From the cell containing the given text, extract its center point as [X, Y] coordinate. 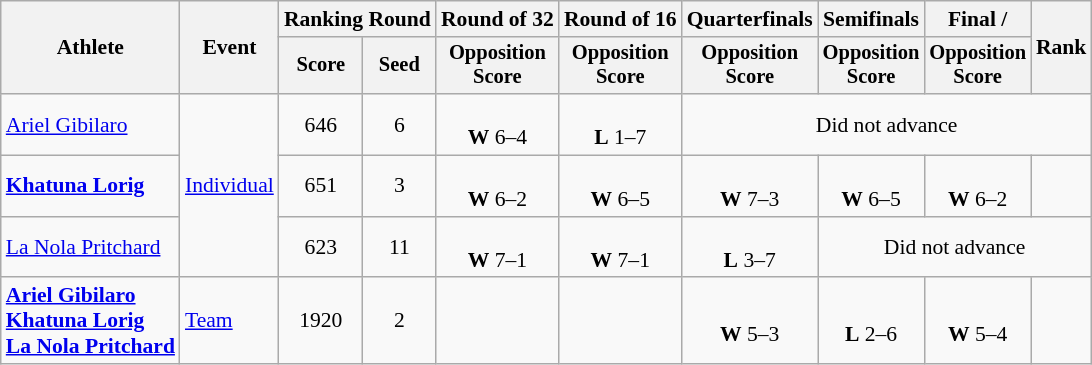
L 2–6 [872, 322]
Round of 32 [498, 19]
646 [321, 124]
Final / [978, 19]
Ranking Round [358, 19]
11 [400, 248]
3 [400, 186]
Team [230, 322]
Score [321, 66]
Individual [230, 186]
Event [230, 48]
Rank [1062, 48]
Ariel Gibilaro [90, 124]
Khatuna Lorig [90, 186]
Athlete [90, 48]
Seed [400, 66]
W 6–4 [498, 124]
Round of 16 [620, 19]
Ariel GibilaroKhatuna LorigLa Nola Pritchard [90, 322]
W 5–4 [978, 322]
6 [400, 124]
L 3–7 [750, 248]
W 7–3 [750, 186]
2 [400, 322]
La Nola Pritchard [90, 248]
W 5–3 [750, 322]
623 [321, 248]
Semifinals [872, 19]
L 1–7 [620, 124]
1920 [321, 322]
Quarterfinals [750, 19]
651 [321, 186]
